Find where the given text appears and provide that cell's center as [x, y] coordinate. 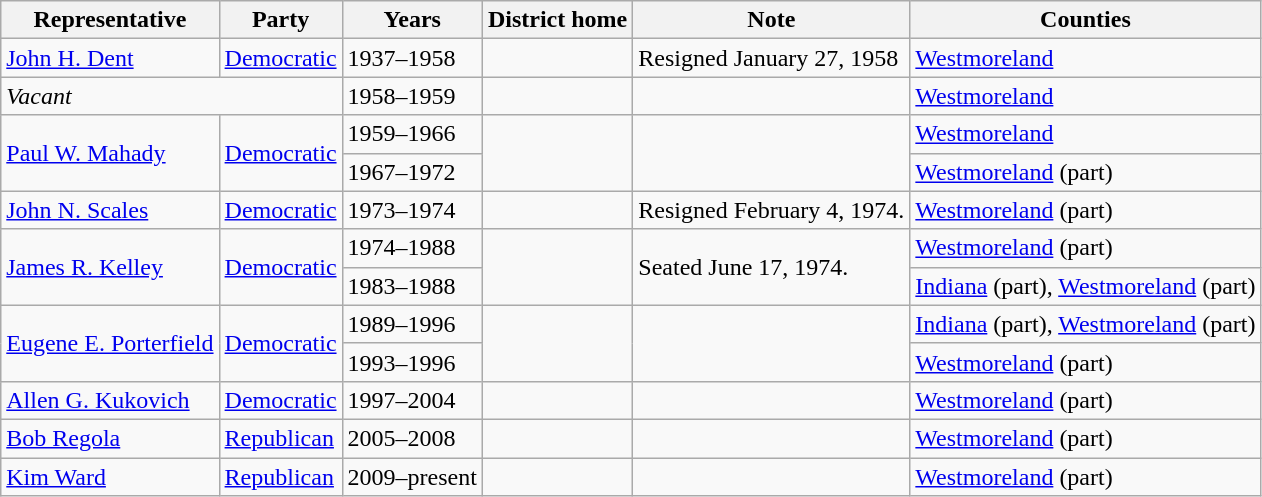
1983–1988 [412, 286]
1937–1958 [412, 58]
1997–2004 [412, 400]
Paul W. Mahady [110, 153]
1973–1974 [412, 210]
1967–1972 [412, 172]
John N. Scales [110, 210]
Resigned February 4, 1974. [772, 210]
Counties [1086, 20]
Seated June 17, 1974. [772, 267]
2005–2008 [412, 438]
Eugene E. Porterfield [110, 343]
Representative [110, 20]
1958–1959 [412, 96]
1974–1988 [412, 248]
1993–1996 [412, 362]
Years [412, 20]
Bob Regola [110, 438]
2009–present [412, 477]
1959–1966 [412, 134]
1989–1996 [412, 324]
Note [772, 20]
John H. Dent [110, 58]
Party [280, 20]
Vacant [172, 96]
District home [557, 20]
Resigned January 27, 1958 [772, 58]
James R. Kelley [110, 267]
Allen G. Kukovich [110, 400]
Kim Ward [110, 477]
